Provide the [X, Y] coordinate of the cell's center where the given text is located.  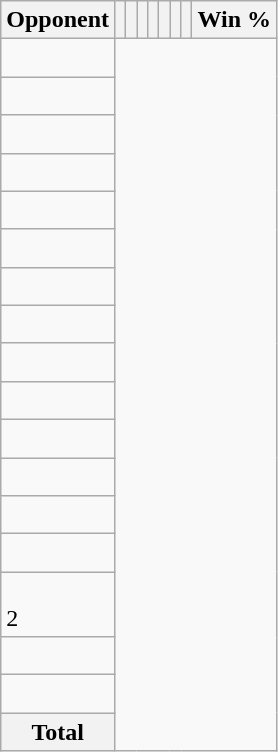
Total [58, 732]
2 [58, 604]
Win % [234, 20]
Opponent [58, 20]
